Search for the cell housing the specified text and yield its (X, Y) center coordinate. 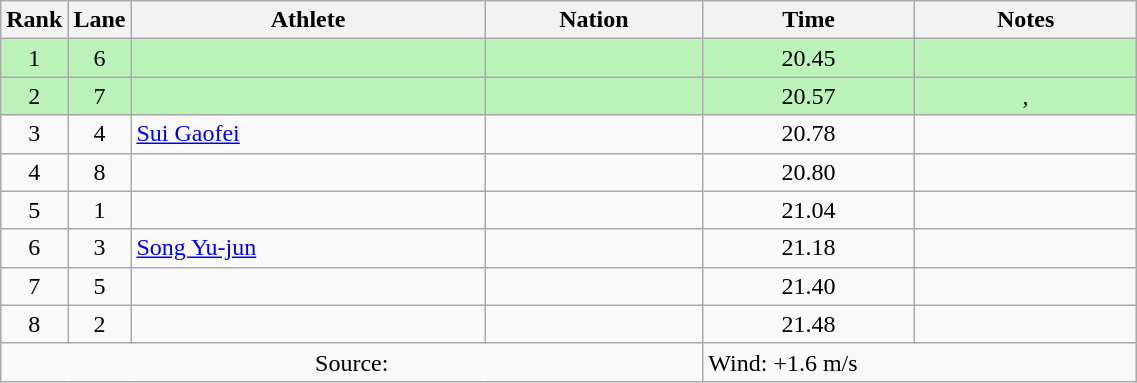
21.18 (809, 248)
Notes (1025, 20)
Nation (594, 20)
, (1025, 96)
Wind: +1.6 m/s (920, 362)
21.04 (809, 210)
20.78 (809, 134)
21.48 (809, 324)
Athlete (308, 20)
Rank (34, 20)
Source: (352, 362)
Sui Gaofei (308, 134)
20.80 (809, 172)
21.40 (809, 286)
Time (809, 20)
Lane (100, 20)
20.57 (809, 96)
Song Yu-jun (308, 248)
20.45 (809, 58)
